Locate the cell with the specified text and output its [X, Y] center coordinate. 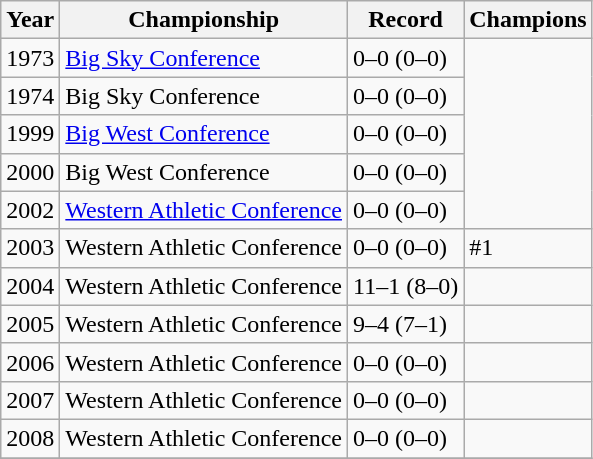
Record [406, 20]
Championship [204, 20]
1973 [30, 58]
Champions [528, 20]
2005 [30, 324]
2006 [30, 362]
2007 [30, 400]
1974 [30, 96]
11–1 (8–0) [406, 286]
2000 [30, 172]
2002 [30, 210]
1999 [30, 134]
2004 [30, 286]
9–4 (7–1) [406, 324]
#1 [528, 248]
2008 [30, 438]
2003 [30, 248]
Year [30, 20]
